Return the [x, y] coordinate for the center point of the cell that contains the specified text.  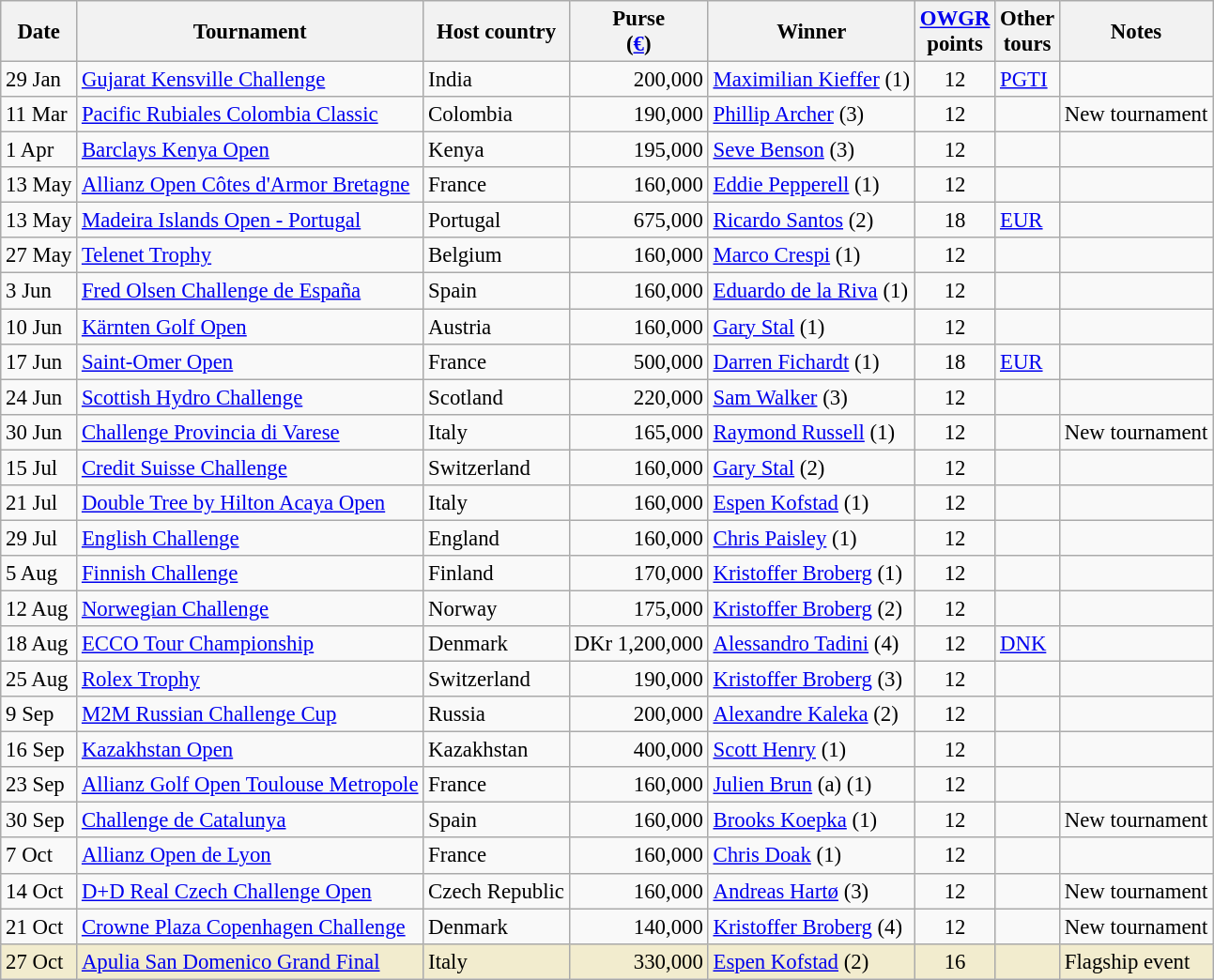
16 Sep [39, 750]
140,000 [638, 926]
Allianz Open Côtes d'Armor Bretagne [250, 185]
English Challenge [250, 538]
23 Sep [39, 785]
Scott Henry (1) [811, 750]
Crowne Plaza Copenhagen Challenge [250, 926]
Purse(€) [638, 32]
DKr 1,200,000 [638, 644]
11 Mar [39, 115]
Belgium [496, 256]
Allianz Golf Open Toulouse Metropole [250, 785]
Ricardo Santos (2) [811, 221]
30 Jun [39, 432]
Maximilian Kieffer (1) [811, 80]
Sam Walker (3) [811, 397]
Alexandre Kaleka (2) [811, 714]
Raymond Russell (1) [811, 432]
Notes [1136, 32]
Host country [496, 32]
Kristoffer Broberg (1) [811, 574]
Kazakhstan Open [250, 750]
Kärnten Golf Open [250, 327]
29 Jul [39, 538]
5 Aug [39, 574]
400,000 [638, 750]
Rolex Trophy [250, 680]
Darren Fichardt (1) [811, 361]
India [496, 80]
Gary Stal (2) [811, 467]
Finland [496, 574]
Flagship event [1136, 961]
Colombia [496, 115]
Challenge Provincia di Varese [250, 432]
Double Tree by Hilton Acaya Open [250, 503]
ECCO Tour Championship [250, 644]
PGTI [1027, 80]
Seve Benson (3) [811, 150]
170,000 [638, 574]
Kristoffer Broberg (3) [811, 680]
Credit Suisse Challenge [250, 467]
Fred Olsen Challenge de España [250, 291]
Barclays Kenya Open [250, 150]
Tournament [250, 32]
1 Apr [39, 150]
DNK [1027, 644]
Julien Brun (a) (1) [811, 785]
Kazakhstan [496, 750]
16 [954, 961]
165,000 [638, 432]
25 Aug [39, 680]
10 Jun [39, 327]
Espen Kofstad (1) [811, 503]
27 May [39, 256]
330,000 [638, 961]
Eddie Pepperell (1) [811, 185]
Winner [811, 32]
Gary Stal (1) [811, 327]
220,000 [638, 397]
Saint-Omer Open [250, 361]
Kristoffer Broberg (4) [811, 926]
Allianz Open de Lyon [250, 856]
Madeira Islands Open - Portugal [250, 221]
OWGRpoints [954, 32]
Austria [496, 327]
Marco Crespi (1) [811, 256]
Apulia San Domenico Grand Final [250, 961]
195,000 [638, 150]
Alessandro Tadini (4) [811, 644]
Portugal [496, 221]
Russia [496, 714]
27 Oct [39, 961]
Scotland [496, 397]
Othertours [1027, 32]
175,000 [638, 608]
14 Oct [39, 891]
21 Jul [39, 503]
500,000 [638, 361]
Norwegian Challenge [250, 608]
21 Oct [39, 926]
12 Aug [39, 608]
D+D Real Czech Challenge Open [250, 891]
Andreas Hartø (3) [811, 891]
9 Sep [39, 714]
18 Aug [39, 644]
17 Jun [39, 361]
Czech Republic [496, 891]
Phillip Archer (3) [811, 115]
24 Jun [39, 397]
29 Jan [39, 80]
Challenge de Catalunya [250, 820]
Date [39, 32]
Eduardo de la Riva (1) [811, 291]
Scottish Hydro Challenge [250, 397]
England [496, 538]
Espen Kofstad (2) [811, 961]
Kenya [496, 150]
15 Jul [39, 467]
M2M Russian Challenge Cup [250, 714]
30 Sep [39, 820]
Gujarat Kensville Challenge [250, 80]
Kristoffer Broberg (2) [811, 608]
Brooks Koepka (1) [811, 820]
Finnish Challenge [250, 574]
675,000 [638, 221]
Norway [496, 608]
Chris Doak (1) [811, 856]
7 Oct [39, 856]
Telenet Trophy [250, 256]
Pacific Rubiales Colombia Classic [250, 115]
Chris Paisley (1) [811, 538]
3 Jun [39, 291]
